Determine the (x, y) coordinate at the center of the cell enclosing the given text.  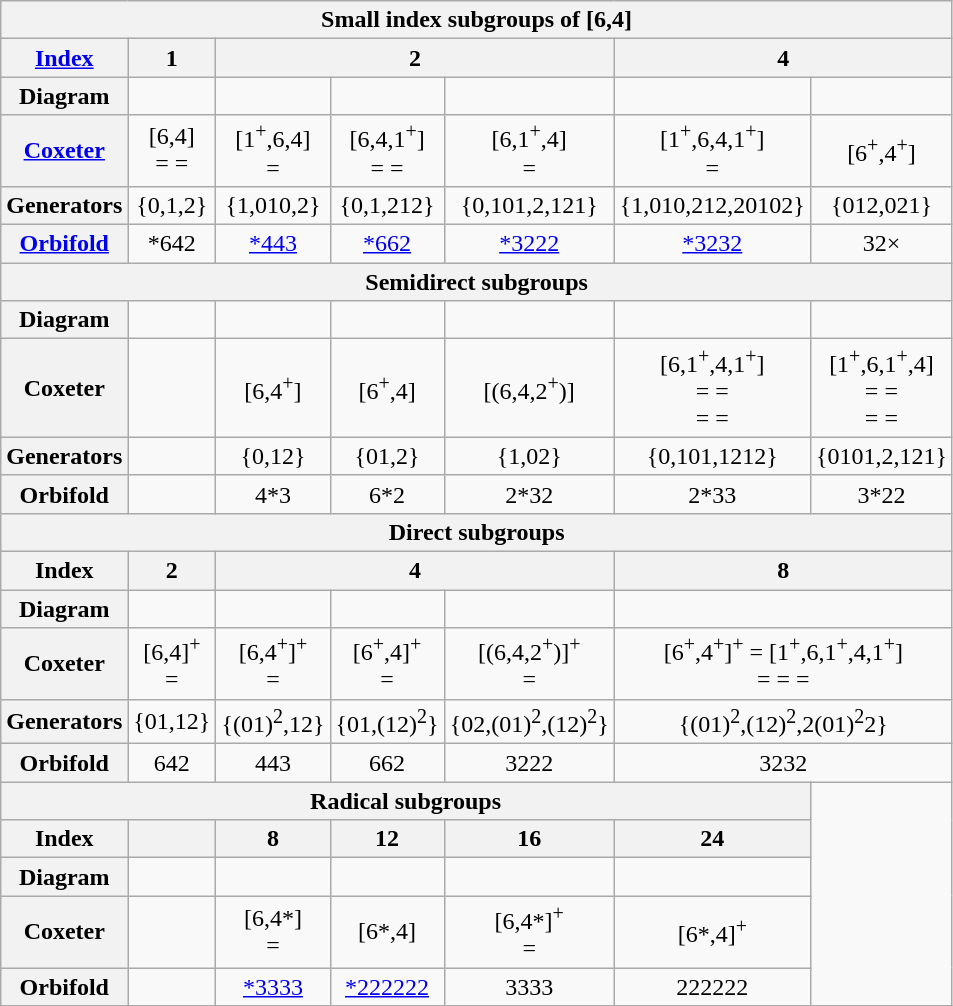
[6,1+,4,1+] = = = = (712, 388)
24 (712, 839)
Direct subgroups (477, 532)
[6*,4]+ (712, 932)
3222 (529, 763)
[6,4*]+ = (529, 932)
2*33 (712, 494)
Semidirect subgroups (477, 282)
[6,4+] (273, 388)
[6,4,1+] = = (387, 151)
16 (529, 839)
[6+,4+]+ = [1+,6,1+,4,1+] = = = (783, 664)
[6,4] = = (172, 151)
[6+,4] (387, 388)
1 (172, 58)
443 (273, 763)
*3232 (712, 244)
[1+,6,4] = (273, 151)
6*2 (387, 494)
[6,1+,4] = (529, 151)
2*32 (529, 494)
[6,4*] = (273, 932)
{01,(12)2} (387, 722)
*443 (273, 244)
[6,4]+ = (172, 664)
[(6,4,2+)]+ = (529, 664)
{0,1,2} (172, 205)
*3333 (273, 987)
Radical subgroups (406, 801)
{1,010,212,20102} (712, 205)
3*22 (881, 494)
[(6,4,2+)] (529, 388)
*662 (387, 244)
[6*,4] (387, 932)
{02,(01)2,(12)2} (529, 722)
*642 (172, 244)
{1,010,2} (273, 205)
{0,1,212} (387, 205)
3333 (529, 987)
Small index subgroups of [6,4] (477, 20)
[6,4+]+ = (273, 664)
{0,12} (273, 456)
12 (387, 839)
[6+,4+] (881, 151)
[1+,6,4,1+] = (712, 151)
{01,12} (172, 722)
{0,101,1212} (712, 456)
32× (881, 244)
[1+,6,1+,4] = = = = (881, 388)
{01,2} (387, 456)
[6+,4]+ = (387, 664)
{0,101,2,121} (529, 205)
662 (387, 763)
3232 (783, 763)
*222222 (387, 987)
{0101,2,121} (881, 456)
222222 (712, 987)
{(01)2,(12)2,2(01)22} (783, 722)
{1,02} (529, 456)
4*3 (273, 494)
{(01)2,12} (273, 722)
*3222 (529, 244)
642 (172, 763)
{012,021} (881, 205)
